Determine the [x, y] coordinate at the center of the cell enclosing the given text.  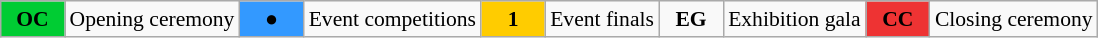
Exhibition gala [794, 19]
● [271, 19]
Event finals [602, 19]
Event competitions [392, 19]
OC [32, 19]
Opening ceremony [152, 19]
1 [513, 19]
CC [898, 19]
Closing ceremony [1014, 19]
EG [691, 19]
